Detect which cell encompasses the target text, then output its (x, y) center coordinate. 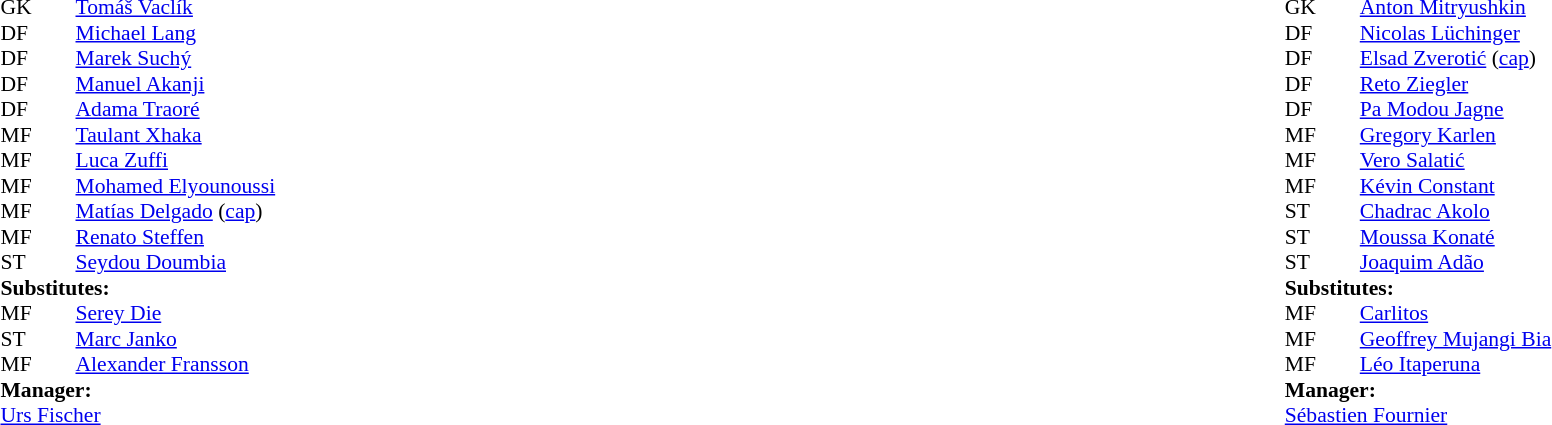
Vero Salatić (1456, 161)
Matías Delgado (cap) (176, 211)
Elsad Zverotić (cap) (1456, 59)
Nicolas Lüchinger (1456, 33)
Michael Lang (176, 33)
Adama Traoré (176, 109)
Joaquim Adão (1456, 263)
Marc Janko (176, 339)
Moussa Konaté (1456, 237)
Gregory Karlen (1456, 135)
Chadrac Akolo (1456, 211)
Léo Itaperuna (1456, 365)
Marek Suchý (176, 59)
Carlitos (1456, 313)
Taulant Xhaka (176, 135)
Seydou Doumbia (176, 263)
Alexander Fransson (176, 365)
Reto Ziegler (1456, 84)
Mohamed Elyounoussi (176, 186)
Pa Modou Jagne (1456, 109)
Luca Zuffi (176, 161)
Serey Die (176, 313)
Renato Steffen (176, 237)
Kévin Constant (1456, 186)
Manuel Akanji (176, 84)
Geoffrey Mujangi Bia (1456, 339)
